From the cell containing the given text, extract its center point as (x, y) coordinate. 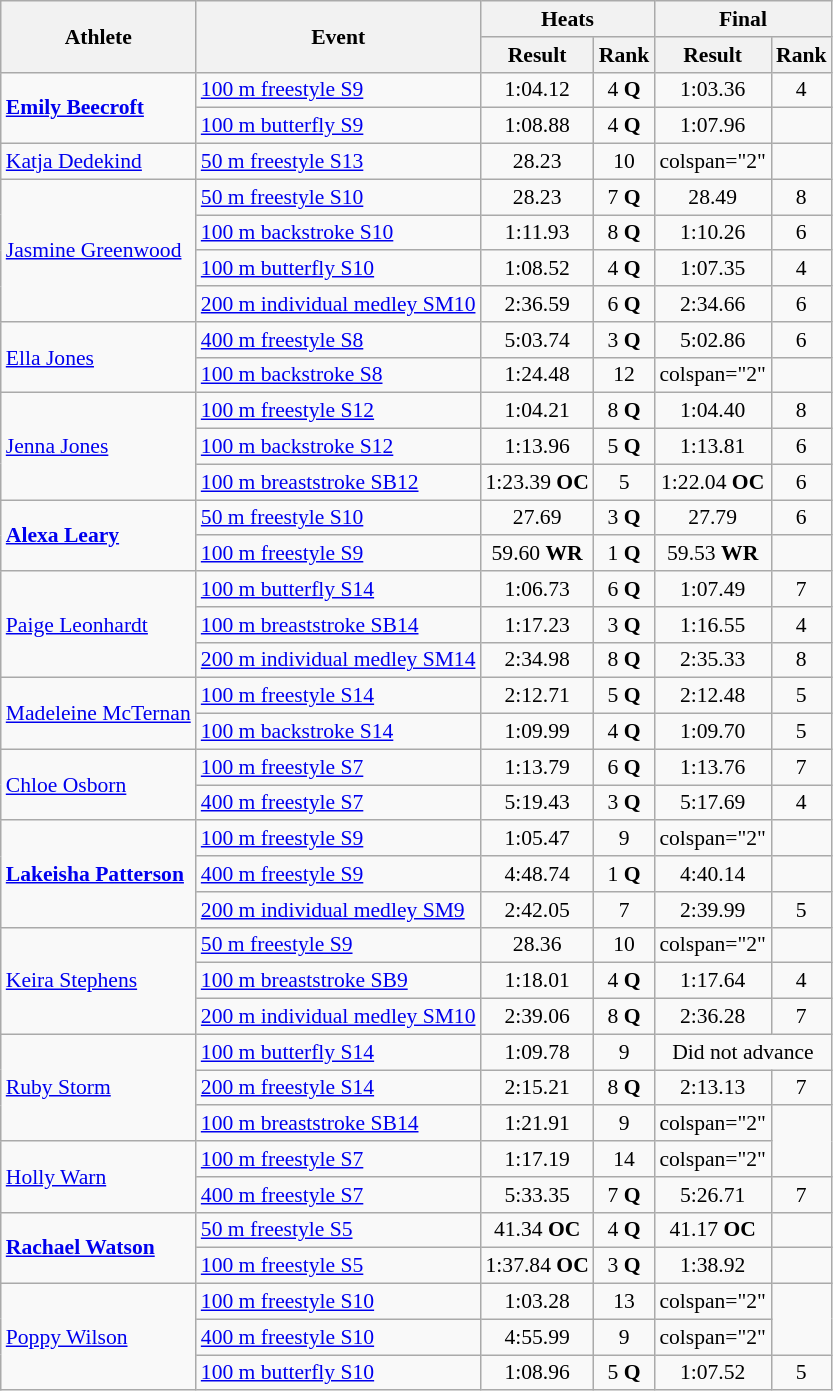
27.79 (712, 518)
1:16.55 (712, 625)
50 m freestyle S13 (338, 162)
13 (624, 1302)
1:13.96 (538, 447)
1:22.04 OC (712, 482)
2:36.28 (712, 1017)
2:36.59 (538, 304)
5:33.35 (538, 1195)
100 m backstroke S14 (338, 732)
27.69 (538, 518)
1:06.73 (538, 589)
50 m freestyle S5 (338, 1230)
1:08.96 (538, 1373)
4:55.99 (538, 1337)
59.60 WR (538, 554)
1:17.64 (712, 981)
1:09.99 (538, 732)
400 m freestyle S8 (338, 340)
200 m individual medley SM14 (338, 660)
100 m backstroke S12 (338, 447)
Jenna Jones (98, 446)
28.36 (538, 945)
Madeleine McTernan (98, 714)
1:07.35 (712, 269)
2:34.98 (538, 660)
1:24.48 (538, 375)
1:07.49 (712, 589)
1:04.21 (538, 411)
2:13.13 (712, 1088)
1:10.26 (712, 233)
2:34.66 (712, 304)
1:08.88 (538, 126)
2:15.21 (538, 1088)
14 (624, 1159)
Keira Stephens (98, 980)
Ella Jones (98, 358)
Jasmine Greenwood (98, 250)
Katja Dedekind (98, 162)
1:09.78 (538, 1052)
5:02.86 (712, 340)
1:17.23 (538, 625)
1:04.12 (538, 90)
100 m butterfly S9 (338, 126)
100 m backstroke S10 (338, 233)
4:40.14 (712, 874)
Holly Warn (98, 1176)
200 m individual medley SM9 (338, 910)
28.49 (712, 197)
400 m freestyle S10 (338, 1337)
Ruby Storm (98, 1088)
Did not advance (742, 1052)
1:07.52 (712, 1373)
1:13.81 (712, 447)
1:05.47 (538, 839)
100 m breaststroke SB9 (338, 981)
Final (742, 19)
Athlete (98, 36)
2:42.05 (538, 910)
Heats (568, 19)
5:03.74 (538, 340)
5:19.43 (538, 803)
1:07.96 (712, 126)
5:17.69 (712, 803)
5:26.71 (712, 1195)
100 m freestyle S12 (338, 411)
Event (338, 36)
1:04.40 (712, 411)
41.17 OC (712, 1230)
2:39.06 (538, 1017)
41.34 OC (538, 1230)
1:38.92 (712, 1266)
1:11.93 (538, 233)
1:03.28 (538, 1302)
Poppy Wilson (98, 1338)
1:13.79 (538, 767)
200 m freestyle S14 (338, 1088)
Alexa Leary (98, 536)
Paige Leonhardt (98, 624)
100 m freestyle S14 (338, 696)
2:12.71 (538, 696)
2:35.33 (712, 660)
1:17.19 (538, 1159)
50 m freestyle S9 (338, 945)
2:12.48 (712, 696)
59.53 WR (712, 554)
100 m freestyle S10 (338, 1302)
1:13.76 (712, 767)
2:39.99 (712, 910)
Lakeisha Patterson (98, 874)
Rachael Watson (98, 1248)
Emily Beecroft (98, 108)
1:37.84 OC (538, 1266)
12 (624, 375)
400 m freestyle S9 (338, 874)
100 m freestyle S5 (338, 1266)
4:48.74 (538, 874)
100 m backstroke S8 (338, 375)
1:21.91 (538, 1124)
1:03.36 (712, 90)
1:18.01 (538, 981)
100 m breaststroke SB12 (338, 482)
1:23.39 OC (538, 482)
1:08.52 (538, 269)
Chloe Osborn (98, 784)
1:09.70 (712, 732)
